Identify which cell holds the provided text, then report its (X, Y) central coordinate. 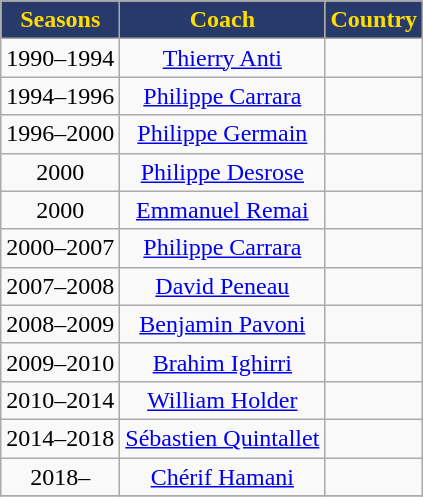
2007–2008 (60, 286)
Benjamin Pavoni (222, 324)
2008–2009 (60, 324)
Seasons (60, 20)
Emmanuel Remai (222, 210)
David Peneau (222, 286)
Philippe Desrose (222, 172)
Thierry Anti (222, 58)
Country (374, 20)
William Holder (222, 400)
1996–2000 (60, 134)
Coach (222, 20)
2018– (60, 477)
1990–1994 (60, 58)
Philippe Germain (222, 134)
Chérif Hamani (222, 477)
Brahim Ighirri (222, 362)
1994–1996 (60, 96)
Sébastien Quintallet (222, 438)
2009–2010 (60, 362)
2000–2007 (60, 248)
2014–2018 (60, 438)
2010–2014 (60, 400)
